Identify which cell holds the provided text, then report its (x, y) central coordinate. 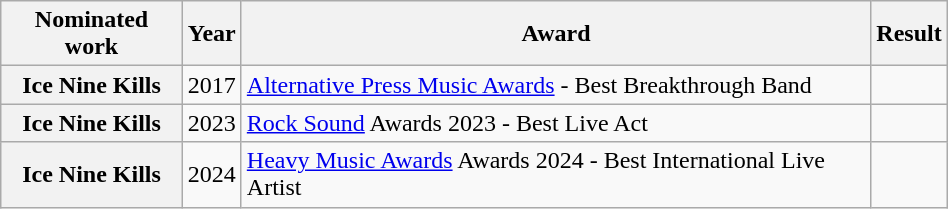
2017 (212, 85)
Award (556, 34)
Year (212, 34)
Heavy Music Awards Awards 2024 - Best International Live Artist (556, 174)
Rock Sound Awards 2023 - Best Live Act (556, 123)
2023 (212, 123)
Result (909, 34)
Nominated work (92, 34)
Alternative Press Music Awards - Best Breakthrough Band (556, 85)
2024 (212, 174)
